Locate the cell with the specified text and output its (X, Y) center coordinate. 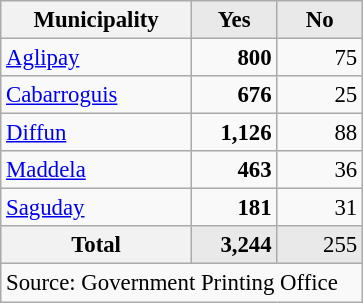
Municipality (96, 20)
Diffun (96, 133)
Saguday (96, 208)
800 (234, 58)
3,244 (234, 245)
Source: Government Printing Office (182, 283)
463 (234, 170)
31 (320, 208)
No (320, 20)
255 (320, 245)
25 (320, 95)
75 (320, 58)
Aglipay (96, 58)
1,126 (234, 133)
36 (320, 170)
Maddela (96, 170)
88 (320, 133)
676 (234, 95)
181 (234, 208)
Total (96, 245)
Yes (234, 20)
Cabarroguis (96, 95)
